Capture the cell that displays the provided text and extract its [X, Y] central coordinate. 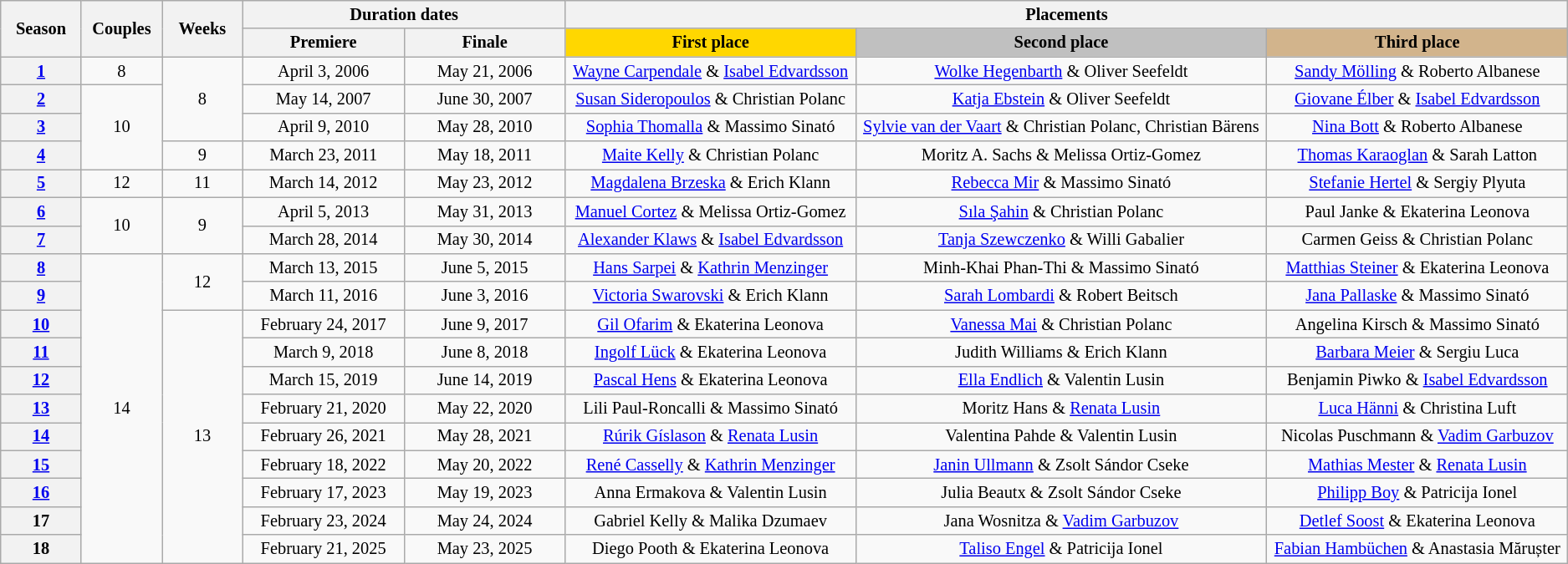
Tanja Szewczenko & Willi Gabalier [1061, 240]
Duration dates [404, 14]
May 21, 2006 [485, 71]
17 [41, 521]
May 31, 2013 [485, 211]
Vanessa Mai & Christian Polanc [1061, 324]
June 30, 2007 [485, 99]
Nina Bott & Roberto Albanese [1417, 127]
Wayne Carpendale & Isabel Edvardsson [711, 71]
Sandy Mölling & Roberto Albanese [1417, 71]
May 28, 2010 [485, 127]
Sylvie van der Vaart & Christian Polanc, Christian Bärens [1061, 127]
Rebecca Mir & Massimo Sinató [1061, 183]
Pascal Hens & Ekaterina Leonova [711, 380]
Hans Sarpei & Kathrin Menzinger [711, 267]
February 23, 2024 [323, 521]
May 23, 2012 [485, 183]
Judith Williams & Erich Klann [1061, 352]
4 [41, 155]
Julia Beautx & Zsolt Sándor Cseke [1061, 492]
Lili Paul-Roncalli & Massimo Sinató [711, 409]
Maite Kelly & Christian Polanc [711, 155]
Valentina Pahde & Valentin Lusin [1061, 436]
1 [41, 71]
Stefanie Hertel & Sergiy Plyuta [1417, 183]
Sarah Lombardi & Robert Beitsch [1061, 296]
7 [41, 240]
Benjamin Piwko & Isabel Edvardsson [1417, 380]
Susan Sideropoulos & Christian Polanc [711, 99]
Jana Pallaske & Massimo Sinató [1417, 296]
First place [711, 43]
René Casselly & Kathrin Menzinger [711, 465]
Anna Ermakova & Valentin Lusin [711, 492]
Matthias Steiner & Ekaterina Leonova [1417, 267]
May 24, 2024 [485, 521]
Fabian Hambüchen & Anastasia Mărușter [1417, 549]
Gabriel Kelly & Malika Dzumaev [711, 521]
Paul Janke & Ekaterina Leonova [1417, 211]
Minh-Khai Phan-Thi & Massimo Sinató [1061, 267]
May 22, 2020 [485, 409]
Gil Ofarim & Ekaterina Leonova [711, 324]
May 20, 2022 [485, 465]
February 18, 2022 [323, 465]
March 14, 2012 [323, 183]
Finale [485, 43]
June 9, 2017 [485, 324]
June 5, 2015 [485, 267]
Taliso Engel & Patricija Ionel [1061, 549]
Angelina Kirsch & Massimo Sinató [1417, 324]
Sophia Thomalla & Massimo Sinató [711, 127]
April 3, 2006 [323, 71]
Nicolas Puschmann & Vadim Garbuzov [1417, 436]
Moritz A. Sachs & Melissa Ortiz-Gomez [1061, 155]
May 30, 2014 [485, 240]
February 21, 2020 [323, 409]
May 14, 2007 [323, 99]
Wolke Hegenbarth & Oliver Seefeldt [1061, 71]
February 24, 2017 [323, 324]
18 [41, 549]
June 3, 2016 [485, 296]
Thomas Karaoglan & Sarah Latton [1417, 155]
February 17, 2023 [323, 492]
Jana Wosnitza & Vadim Garbuzov [1061, 521]
May 19, 2023 [485, 492]
Diego Pooth & Ekaterina Leonova [711, 549]
Ella Endlich & Valentin Lusin [1061, 380]
Placements [1067, 14]
June 14, 2019 [485, 380]
Detlef Soost & Ekaterina Leonova [1417, 521]
Rúrik Gíslason & Renata Lusin [711, 436]
February 21, 2025 [323, 549]
Mathias Mester & Renata Lusin [1417, 465]
5 [41, 183]
Second place [1061, 43]
May 18, 2011 [485, 155]
3 [41, 127]
Weeks [202, 28]
June 8, 2018 [485, 352]
16 [41, 492]
April 9, 2010 [323, 127]
2 [41, 99]
Luca Hänni & Christina Luft [1417, 409]
Season [41, 28]
March 11, 2016 [323, 296]
March 28, 2014 [323, 240]
Magdalena Brzeska & Erich Klann [711, 183]
Victoria Swarovski & Erich Klann [711, 296]
Manuel Cortez & Melissa Ortiz-Gomez [711, 211]
February 26, 2021 [323, 436]
Janin Ullmann & Zsolt Sándor Cseke [1061, 465]
March 15, 2019 [323, 380]
Philipp Boy & Patricija Ionel [1417, 492]
May 28, 2021 [485, 436]
April 5, 2013 [323, 211]
March 23, 2011 [323, 155]
Third place [1417, 43]
Katja Ebstein & Oliver Seefeldt [1061, 99]
Sıla Şahin & Christian Polanc [1061, 211]
15 [41, 465]
Couples [121, 28]
Moritz Hans & Renata Lusin [1061, 409]
May 23, 2025 [485, 549]
Ingolf Lück & Ekaterina Leonova [711, 352]
Premiere [323, 43]
Carmen Geiss & Christian Polanc [1417, 240]
Giovane Élber & Isabel Edvardsson [1417, 99]
March 13, 2015 [323, 267]
March 9, 2018 [323, 352]
Barbara Meier & Sergiu Luca [1417, 352]
Alexander Klaws & Isabel Edvardsson [711, 240]
6 [41, 211]
